Determine the (X, Y) coordinate at the center of the cell enclosing the given text.  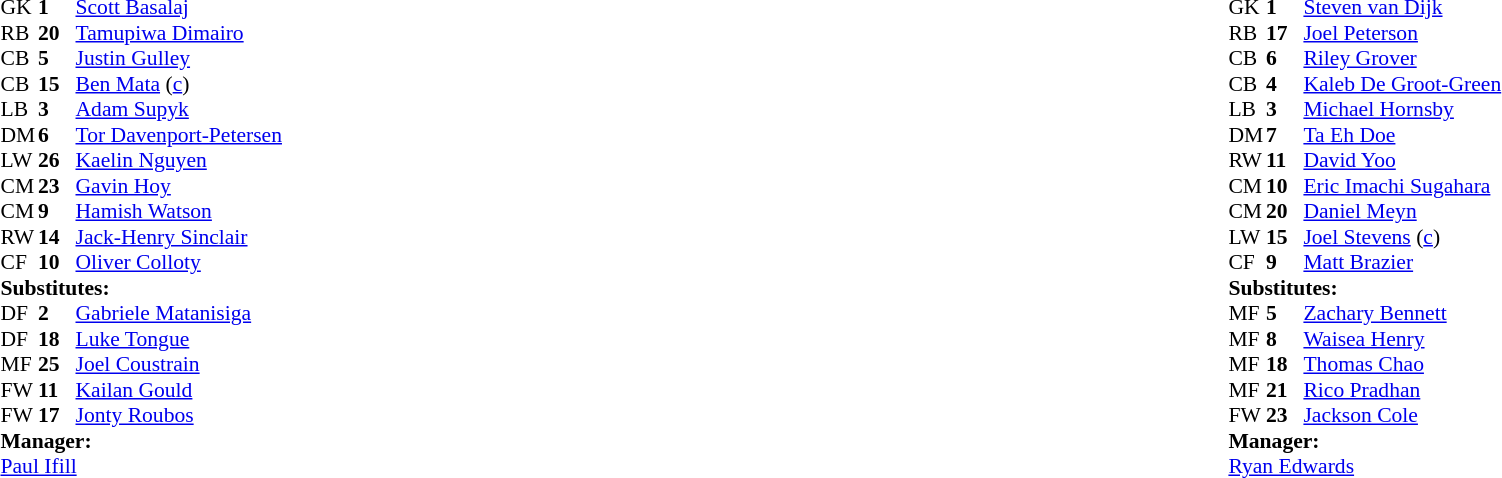
Matt Brazier (1402, 263)
Joel Coustrain (179, 365)
Joel Stevens (c) (1402, 237)
Hamish Watson (179, 211)
Ta Eh Doe (1402, 135)
Thomas Chao (1402, 365)
Luke Tongue (179, 339)
7 (1285, 135)
Jackson Cole (1402, 415)
Waisea Henry (1402, 339)
Kaelin Nguyen (179, 161)
Tamupiwa Dimairo (179, 33)
26 (57, 161)
Adam Supyk (179, 109)
Daniel Meyn (1402, 211)
Joel Peterson (1402, 33)
Gabriele Matanisiga (179, 313)
Riley Grover (1402, 59)
David Yoo (1402, 161)
8 (1285, 339)
2 (57, 313)
Jonty Roubos (179, 415)
Jack-Henry Sinclair (179, 237)
Zachary Bennett (1402, 313)
Oliver Colloty (179, 263)
25 (57, 365)
21 (1285, 390)
Justin Gulley (179, 59)
Eric Imachi Sugahara (1402, 186)
Kaleb De Groot-Green (1402, 84)
Kailan Gould (179, 390)
Michael Hornsby (1402, 109)
Rico Pradhan (1402, 390)
Ben Mata (c) (179, 84)
Tor Davenport-Petersen (179, 135)
14 (57, 237)
Gavin Hoy (179, 186)
4 (1285, 84)
